From the cell containing the given text, extract its center point as [X, Y] coordinate. 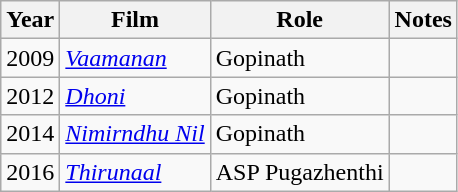
Thirunaal [135, 172]
ASP Pugazhenthi [300, 172]
Dhoni [135, 96]
Nimirndhu Nil [135, 134]
Vaamanan [135, 58]
Notes [423, 20]
Film [135, 20]
Year [30, 20]
2016 [30, 172]
2012 [30, 96]
2014 [30, 134]
2009 [30, 58]
Role [300, 20]
